Provide the [X, Y] coordinate of the cell's center where the given text is located.  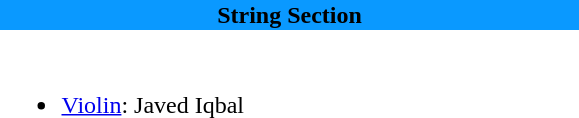
String Section [290, 15]
